Find where the given text appears and provide that cell's center as (x, y) coordinate. 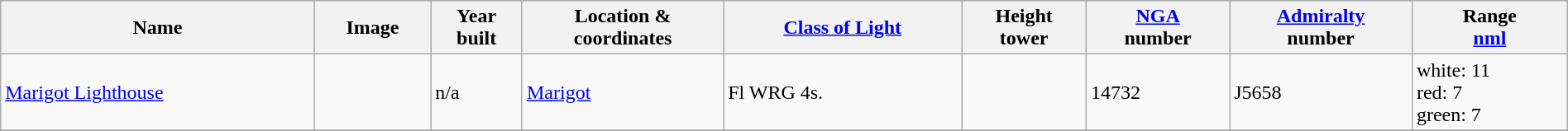
white: 11red: 7green: 7 (1489, 92)
Name (157, 28)
Fl WRG 4s. (843, 92)
Rangenml (1489, 28)
Admiraltynumber (1322, 28)
Marigot Lighthouse (157, 92)
Yearbuilt (476, 28)
Class of Light (843, 28)
Marigot (622, 92)
n/a (476, 92)
Heighttower (1024, 28)
Location &coordinates (622, 28)
J5658 (1322, 92)
14732 (1158, 92)
Image (372, 28)
NGAnumber (1158, 28)
